Scan for the cell matching the given text and deliver its (x, y) coordinate at center. 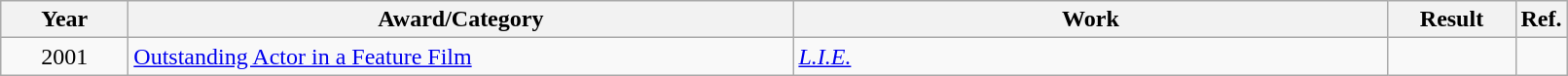
L.I.E. (1090, 57)
Work (1090, 19)
Result (1452, 19)
Outstanding Actor in a Feature Film (461, 57)
Award/Category (461, 19)
Ref. (1542, 19)
Year (64, 19)
2001 (64, 57)
